Return (x, y) of the center of cell containing provided text 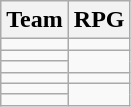
Team (35, 20)
RPG (99, 20)
